Detect which cell encompasses the target text, then output its (x, y) center coordinate. 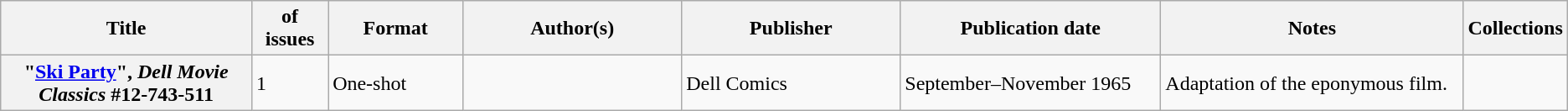
1 (290, 82)
Author(s) (573, 29)
"Ski Party", Dell Movie Classics #12-743-511 (126, 82)
Collections (1515, 29)
of issues (290, 29)
September–November 1965 (1030, 82)
Publisher (791, 29)
Adaptation of the eponymous film. (1312, 82)
One-shot (395, 82)
Format (395, 29)
Notes (1312, 29)
Title (126, 29)
Dell Comics (791, 82)
Publication date (1030, 29)
